Output the [x, y] coordinate of the center of the cell containing the given text.  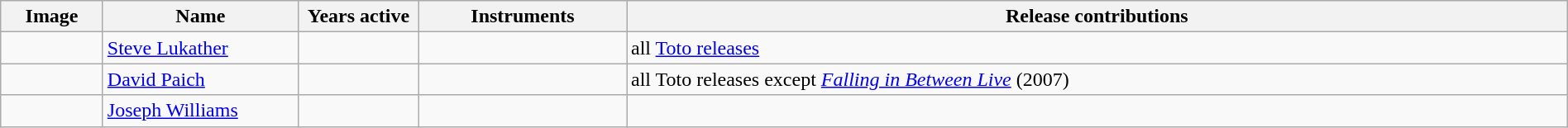
Years active [358, 17]
Image [52, 17]
all Toto releases except Falling in Between Live (2007) [1097, 79]
Name [200, 17]
Instruments [523, 17]
David Paich [200, 79]
all Toto releases [1097, 48]
Joseph Williams [200, 111]
Steve Lukather [200, 48]
Release contributions [1097, 17]
